From the cell containing the given text, extract its center point as [X, Y] coordinate. 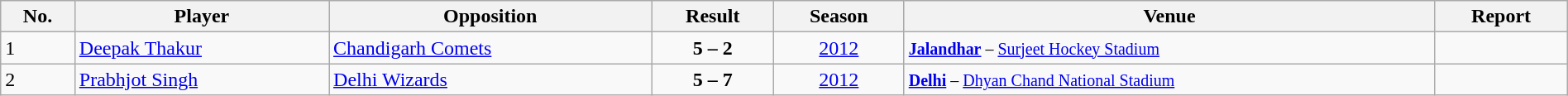
Delhi – Dhyan Chand National Stadium [1169, 79]
Venue [1169, 17]
Deepak Thakur [202, 48]
5 – 2 [713, 48]
Player [202, 17]
Season [839, 17]
2 [38, 79]
Delhi Wizards [491, 79]
Opposition [491, 17]
Jalandhar – Surjeet Hockey Stadium [1169, 48]
No. [38, 17]
Report [1501, 17]
5 – 7 [713, 79]
Prabhjot Singh [202, 79]
1 [38, 48]
Chandigarh Comets [491, 48]
Result [713, 17]
